Detect which cell encompasses the target text, then output its [X, Y] center coordinate. 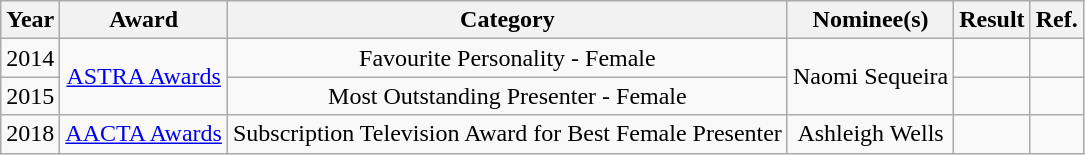
Year [30, 20]
Most Outstanding Presenter - Female [507, 96]
Nominee(s) [870, 20]
Ashleigh Wells [870, 134]
Ref. [1056, 20]
Award [144, 20]
Result [992, 20]
AACTA Awards [144, 134]
Naomi Sequeira [870, 77]
ASTRA Awards [144, 77]
Category [507, 20]
Subscription Television Award for Best Female Presenter [507, 134]
2014 [30, 58]
2018 [30, 134]
2015 [30, 96]
Favourite Personality - Female [507, 58]
